Search for the cell housing the specified text and yield its (x, y) center coordinate. 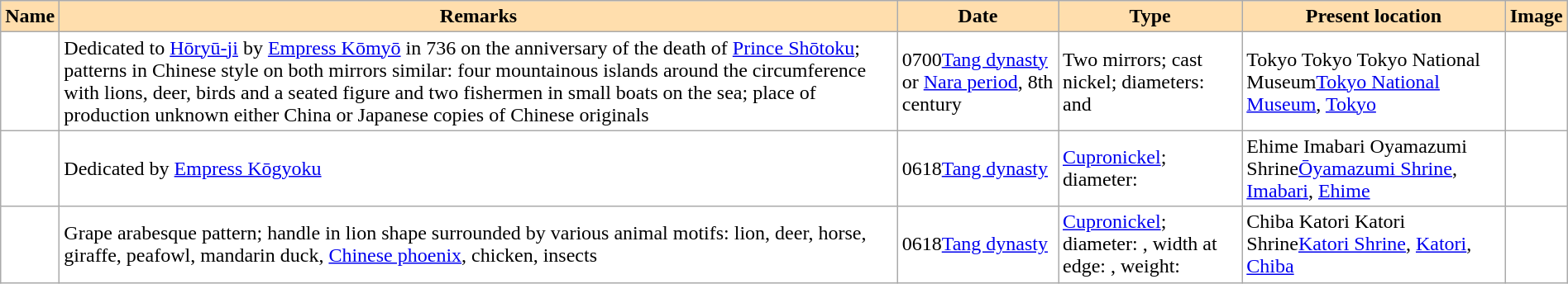
Image (1537, 17)
Date (978, 17)
Present location (1374, 17)
Remarks (478, 17)
0700Tang dynasty or Nara period, 8th century (978, 81)
Type (1150, 17)
Tokyo Tokyo Tokyo National MuseumTokyo National Museum, Tokyo (1374, 81)
Ehime Imabari Oyamazumi ShrineŌyamazumi Shrine, Imabari, Ehime (1374, 168)
Cupronickel; diameter: , width at edge: , weight: (1150, 244)
Dedicated by Empress Kōgyoku (478, 168)
Cupronickel; diameter: (1150, 168)
Name (30, 17)
Chiba Katori Katori ShrineKatori Shrine, Katori, Chiba (1374, 244)
Two mirrors; cast nickel; diameters: and (1150, 81)
